Return the (x, y) coordinate for the center point of the cell that contains the specified text.  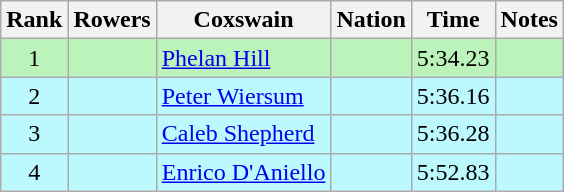
Peter Wiersum (244, 96)
5:52.83 (453, 172)
4 (34, 172)
1 (34, 58)
Notes (529, 20)
Nation (371, 20)
2 (34, 96)
5:36.16 (453, 96)
5:34.23 (453, 58)
Rank (34, 20)
Caleb Shepherd (244, 134)
Phelan Hill (244, 58)
Enrico D'Aniello (244, 172)
5:36.28 (453, 134)
Coxswain (244, 20)
3 (34, 134)
Time (453, 20)
Rowers (112, 20)
